Return [X, Y] of the center of cell containing provided text 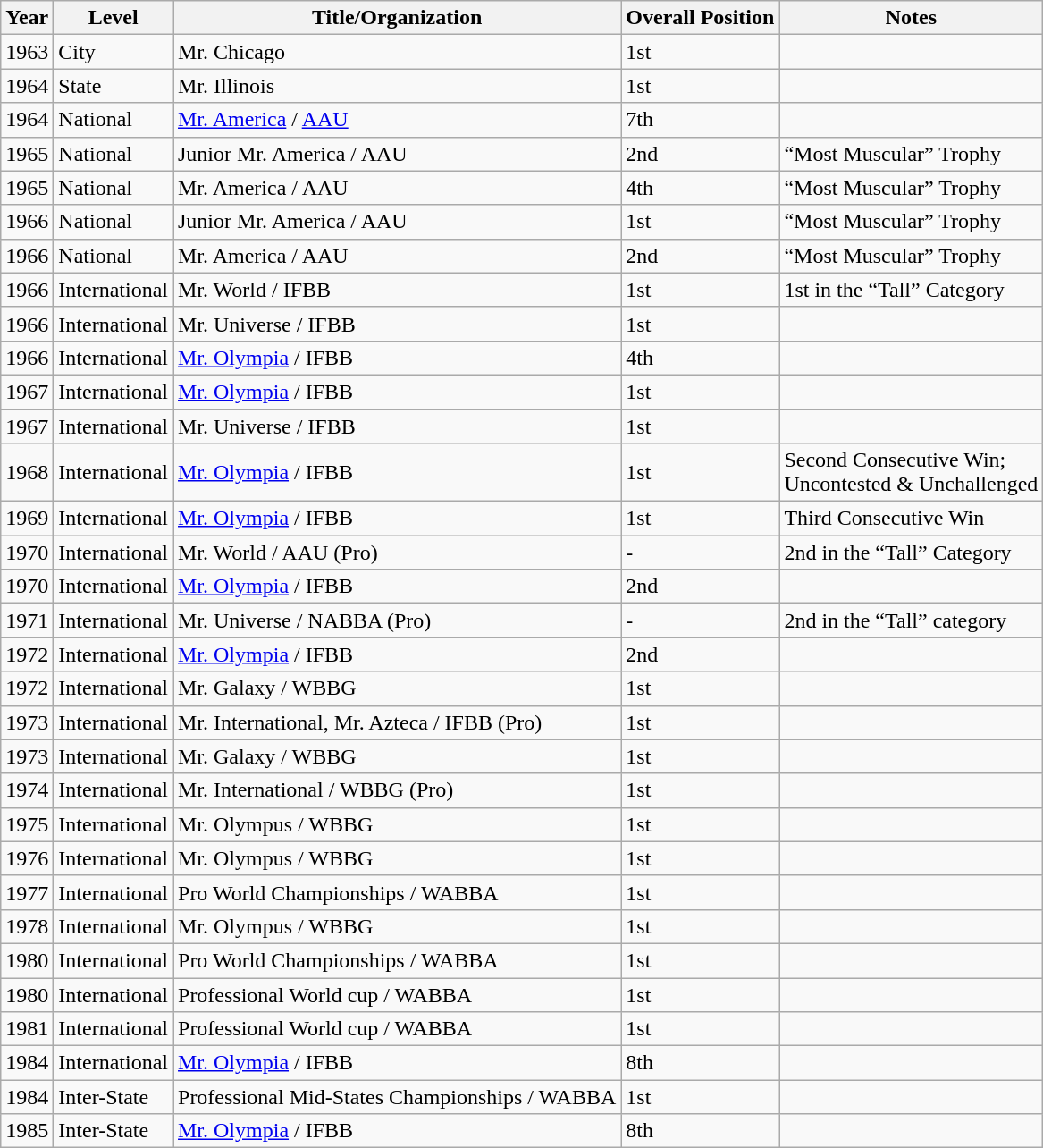
1985 [27, 1131]
1st in the “Tall” Category [912, 290]
Overall Position [701, 18]
Professional Mid-States Championships / WABBA [397, 1097]
State [114, 86]
Second Consecutive Win;Uncontested & Unchallenged [912, 472]
Mr. World / IFBB [397, 290]
1977 [27, 892]
Third Consecutive Win [912, 519]
1971 [27, 620]
1975 [27, 824]
1963 [27, 52]
Mr. International, Mr. Azteca / IFBB (Pro) [397, 722]
1969 [27, 519]
Mr. Illinois [397, 86]
Level [114, 18]
1981 [27, 1029]
1976 [27, 858]
Mr. World / AAU (Pro) [397, 553]
2nd in the “Tall” Category [912, 553]
1968 [27, 472]
1978 [27, 926]
Notes [912, 18]
Mr. International / WBBG (Pro) [397, 790]
Mr. Chicago [397, 52]
2nd in the “Tall” category [912, 620]
City [114, 52]
7th [701, 120]
Mr. Universe / NABBA (Pro) [397, 620]
Year [27, 18]
1974 [27, 790]
Title/Organization [397, 18]
